Scan for the cell matching the given text and deliver its (X, Y) coordinate at center. 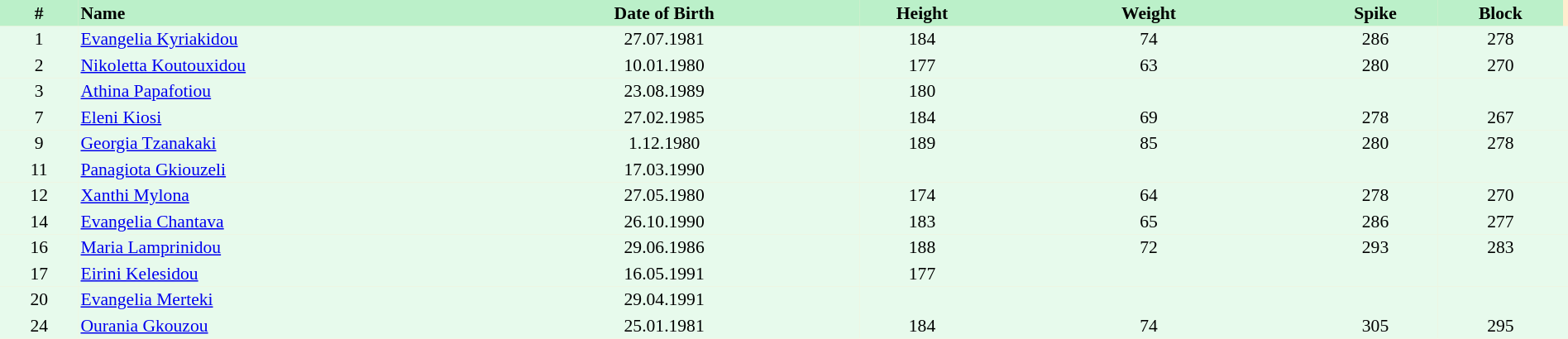
17.03.1990 (664, 169)
1.12.1980 (664, 144)
1 (39, 40)
29.06.1986 (664, 248)
305 (1374, 326)
63 (1150, 65)
Evangelia Chantava (273, 222)
10.01.1980 (664, 65)
Panagiota Gkiouzeli (273, 169)
69 (1150, 117)
11 (39, 169)
9 (39, 144)
2 (39, 65)
16.05.1991 (664, 274)
3 (39, 91)
Height (921, 13)
Georgia Tzanakaki (273, 144)
Weight (1150, 13)
267 (1500, 117)
7 (39, 117)
293 (1374, 248)
85 (1150, 144)
17 (39, 274)
Maria Lamprinidou (273, 248)
25.01.1981 (664, 326)
Eleni Kiosi (273, 117)
189 (921, 144)
188 (921, 248)
Evangelia Kyriakidou (273, 40)
Eirini Kelesidou (273, 274)
295 (1500, 326)
27.02.1985 (664, 117)
283 (1500, 248)
Name (273, 13)
27.07.1981 (664, 40)
277 (1500, 222)
# (39, 13)
24 (39, 326)
Block (1500, 13)
27.05.1980 (664, 195)
65 (1150, 222)
183 (921, 222)
Xanthi Mylona (273, 195)
Date of Birth (664, 13)
20 (39, 299)
Ourania Gkouzou (273, 326)
29.04.1991 (664, 299)
72 (1150, 248)
64 (1150, 195)
16 (39, 248)
Nikoletta Koutouxidou (273, 65)
12 (39, 195)
Evangelia Merteki (273, 299)
14 (39, 222)
26.10.1990 (664, 222)
Athina Papafotiou (273, 91)
23.08.1989 (664, 91)
Spike (1374, 13)
180 (921, 91)
174 (921, 195)
